From the cell containing the given text, extract its center point as [x, y] coordinate. 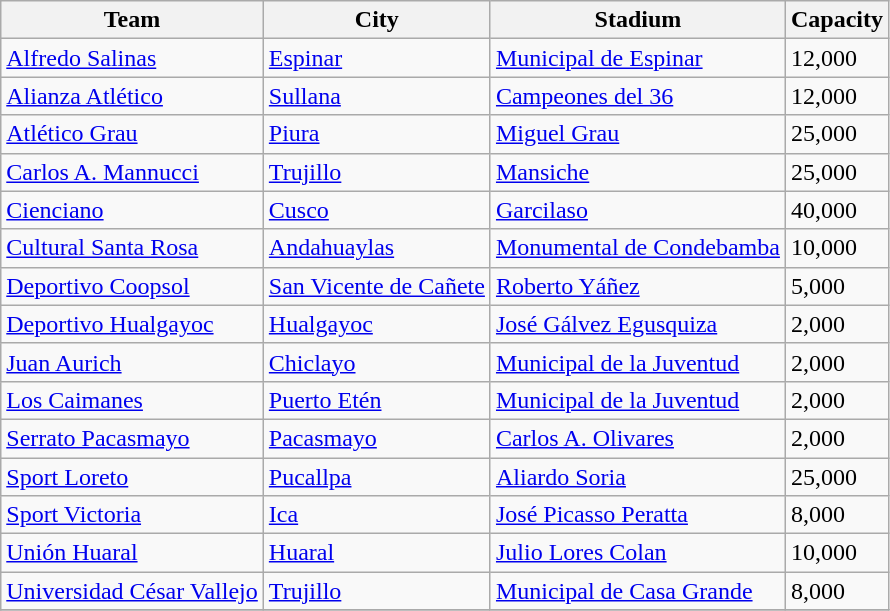
Deportivo Hualgayoc [132, 324]
José Picasso Peratta [638, 515]
Aliardo Soria [638, 477]
Roberto Yáñez [638, 286]
Carlos A. Mannucci [132, 172]
Pacasmayo [376, 438]
Hualgayoc [376, 324]
5,000 [836, 286]
Atlético Grau [132, 134]
Stadium [638, 20]
Sullana [376, 96]
Pucallpa [376, 477]
Serrato Pacasmayo [132, 438]
Sport Victoria [132, 515]
Mansiche [638, 172]
Cultural Santa Rosa [132, 248]
City [376, 20]
Huaral [376, 553]
Cienciano [132, 210]
Los Caimanes [132, 400]
Julio Lores Colan [638, 553]
Ica [376, 515]
Alianza Atlético [132, 96]
Municipal de Casa Grande [638, 591]
40,000 [836, 210]
Unión Huaral [132, 553]
Puerto Etén [376, 400]
Espinar [376, 58]
San Vicente de Cañete [376, 286]
Garcilaso [638, 210]
José Gálvez Egusquiza [638, 324]
Juan Aurich [132, 362]
Carlos A. Olivares [638, 438]
Universidad César Vallejo [132, 591]
Deportivo Coopsol [132, 286]
Andahuaylas [376, 248]
Monumental de Condebamba [638, 248]
Miguel Grau [638, 134]
Campeones del 36 [638, 96]
Piura [376, 134]
Sport Loreto [132, 477]
Team [132, 20]
Capacity [836, 20]
Alfredo Salinas [132, 58]
Chiclayo [376, 362]
Cusco [376, 210]
Municipal de Espinar [638, 58]
